Search for the cell housing the specified text and yield its (X, Y) center coordinate. 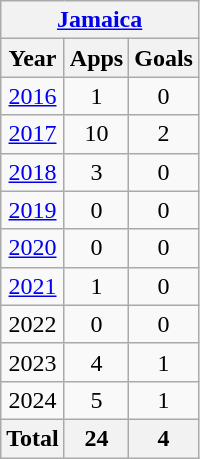
24 (96, 438)
Goals (164, 58)
Total (33, 438)
2017 (33, 134)
Apps (96, 58)
Jamaica (100, 20)
2024 (33, 400)
2019 (33, 210)
5 (96, 400)
2020 (33, 248)
10 (96, 134)
2016 (33, 96)
3 (96, 172)
2018 (33, 172)
Year (33, 58)
2022 (33, 324)
2023 (33, 362)
2021 (33, 286)
2 (164, 134)
